Output the [x, y] coordinate of the center of the cell containing the given text.  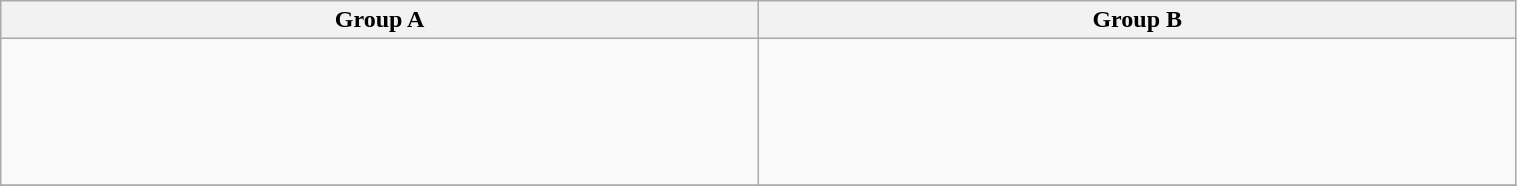
Group A [380, 20]
Group B [1137, 20]
